Output the [x, y] coordinate of the center of the cell containing the given text.  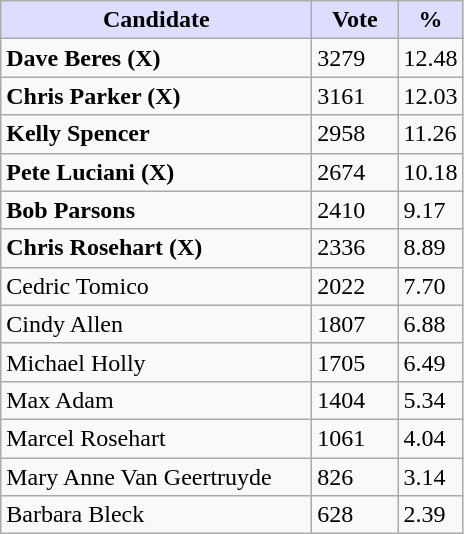
1404 [355, 400]
1807 [355, 324]
Bob Parsons [156, 210]
Vote [355, 20]
2958 [355, 134]
1061 [355, 438]
Candidate [156, 20]
Cedric Tomico [156, 286]
8.89 [430, 248]
Chris Rosehart (X) [156, 248]
9.17 [430, 210]
7.70 [430, 286]
10.18 [430, 172]
1705 [355, 362]
% [430, 20]
12.48 [430, 58]
Mary Anne Van Geertruyde [156, 477]
12.03 [430, 96]
Pete Luciani (X) [156, 172]
Chris Parker (X) [156, 96]
Barbara Bleck [156, 515]
2410 [355, 210]
3279 [355, 58]
Marcel Rosehart [156, 438]
4.04 [430, 438]
6.88 [430, 324]
2022 [355, 286]
2674 [355, 172]
Michael Holly [156, 362]
628 [355, 515]
Cindy Allen [156, 324]
2.39 [430, 515]
5.34 [430, 400]
826 [355, 477]
3161 [355, 96]
11.26 [430, 134]
3.14 [430, 477]
2336 [355, 248]
Kelly Spencer [156, 134]
Max Adam [156, 400]
6.49 [430, 362]
Dave Beres (X) [156, 58]
